Output the [X, Y] coordinate of the center of the cell containing the given text.  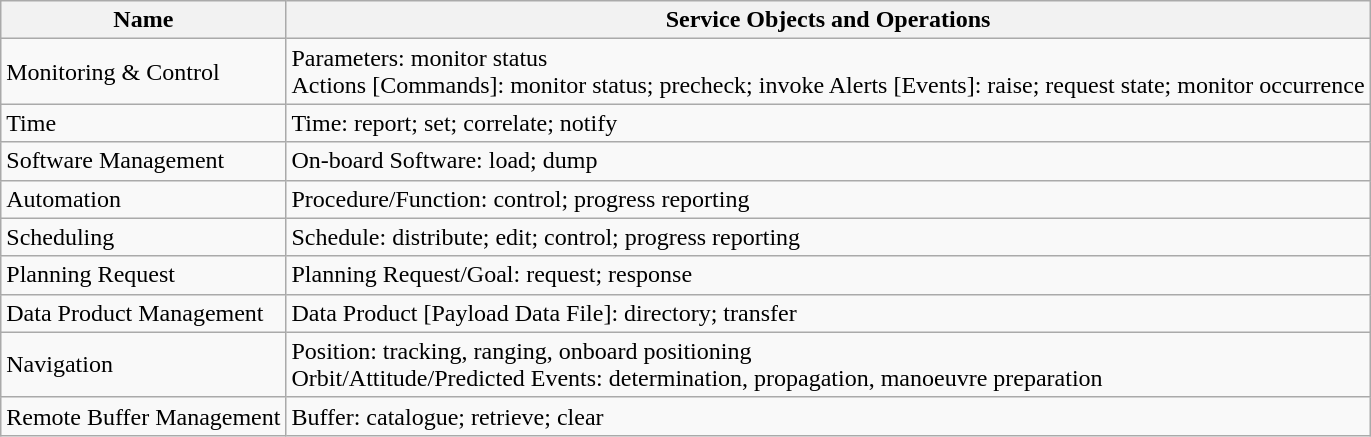
Data Product [Payload Data File]: directory; transfer [828, 313]
Planning Request [144, 275]
Software Management [144, 161]
Navigation [144, 364]
Monitoring & Control [144, 72]
Planning Request/Goal: request; response [828, 275]
Time: report; set; correlate; notify [828, 123]
Automation [144, 199]
Position: tracking, ranging, onboard positioningOrbit/Attitude/Predicted Events: determination, propagation, manoeuvre preparation [828, 364]
Service Objects and Operations [828, 20]
Parameters: monitor statusActions [Commands]: monitor status; precheck; invoke Alerts [Events]: raise; request state; monitor occurrence [828, 72]
Remote Buffer Management [144, 416]
Time [144, 123]
Buffer: catalogue; retrieve; clear [828, 416]
Schedule: distribute; edit; control; progress reporting [828, 237]
Scheduling [144, 237]
Procedure/Function: control; progress reporting [828, 199]
Name [144, 20]
On-board Software: load; dump [828, 161]
Data Product Management [144, 313]
